Output the [x, y] coordinate of the center of the cell containing the given text.  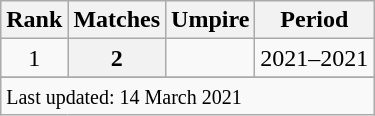
Last updated: 14 March 2021 [188, 96]
Rank [34, 20]
2021–2021 [314, 58]
2 [117, 58]
Umpire [210, 20]
1 [34, 58]
Period [314, 20]
Matches [117, 20]
